Search for the cell housing the specified text and yield its (X, Y) center coordinate. 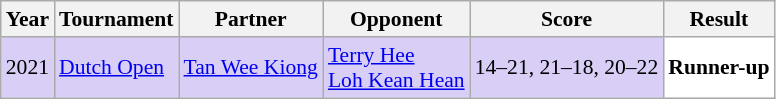
Opponent (396, 19)
Dutch Open (116, 68)
Year (28, 19)
Result (718, 19)
Partner (251, 19)
Tournament (116, 19)
Runner-up (718, 68)
Terry Hee Loh Kean Hean (396, 68)
Tan Wee Kiong (251, 68)
14–21, 21–18, 20–22 (567, 68)
2021 (28, 68)
Score (567, 19)
